Determine the (X, Y) coordinate at the center of the cell enclosing the given text.  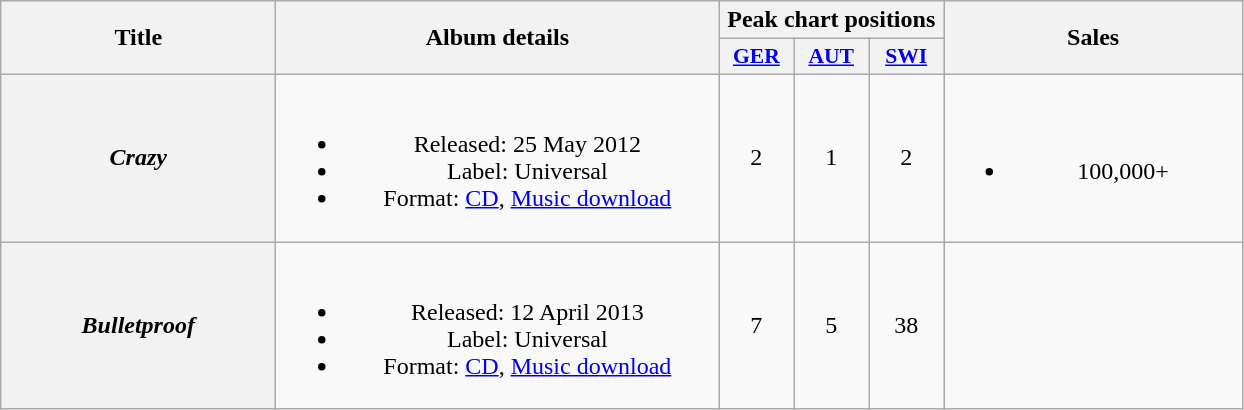
7 (756, 326)
GER (756, 57)
Released: 12 April 2013Label: UniversalFormat: CD, Music download (498, 326)
Crazy (138, 158)
Bulletproof (138, 326)
38 (906, 326)
AUT (832, 57)
5 (832, 326)
100,000+ (1094, 158)
SWI (906, 57)
Sales (1094, 38)
Title (138, 38)
Peak chart positions (832, 20)
Album details (498, 38)
Released: 25 May 2012Label: UniversalFormat: CD, Music download (498, 158)
1 (832, 158)
